Return [X, Y] of the center of cell containing provided text 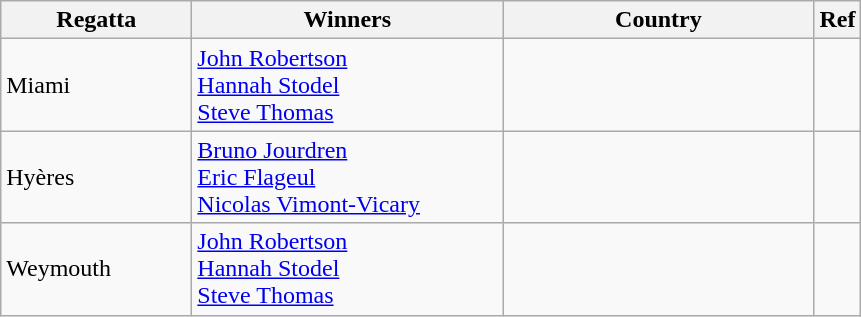
Ref [838, 20]
Hyères [96, 177]
Regatta [96, 20]
Miami [96, 85]
Winners [348, 20]
Bruno JourdrenEric FlageulNicolas Vimont-Vicary [348, 177]
Weymouth [96, 269]
Country [658, 20]
